Return [X, Y] of the center of cell containing provided text 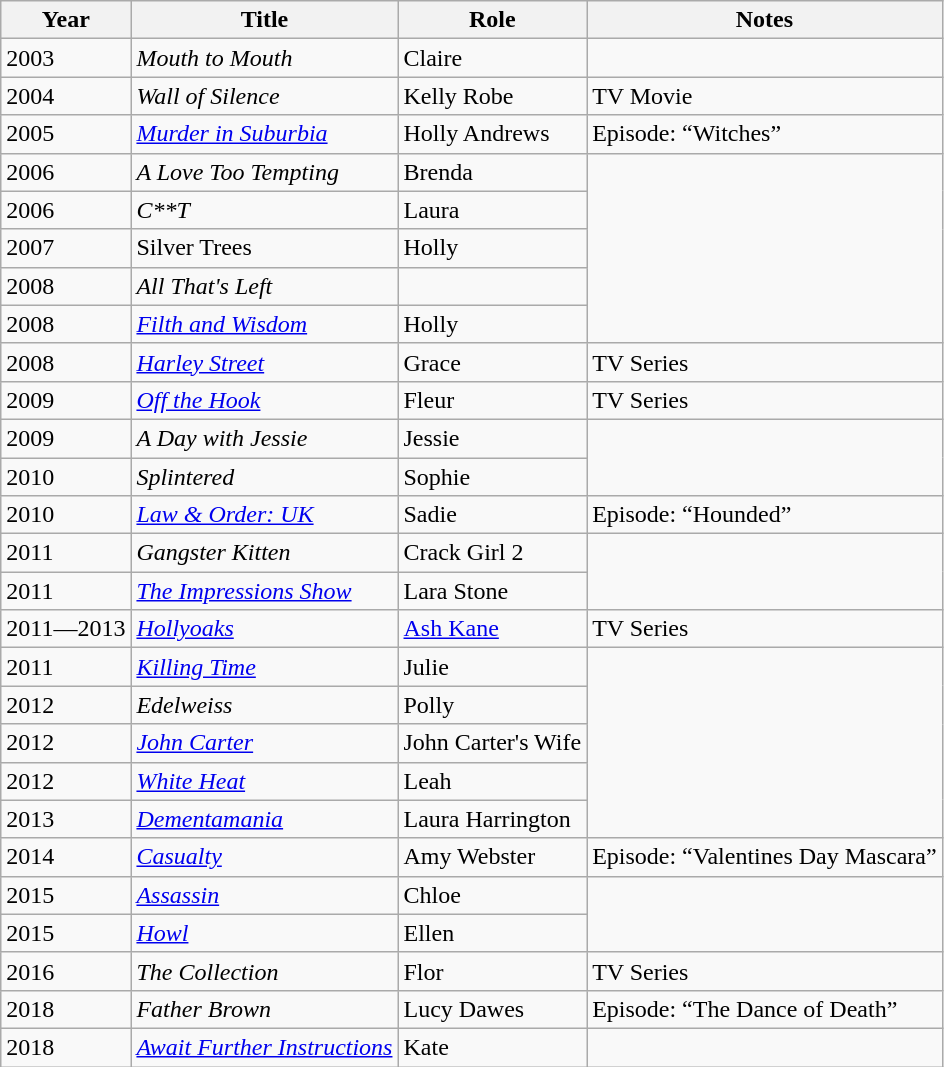
2003 [66, 58]
Sadie [492, 515]
Howl [264, 933]
Kelly Robe [492, 96]
Chloe [492, 895]
Julie [492, 667]
Wall of Silence [264, 96]
Claire [492, 58]
Episode: “Valentines Day Mascara” [765, 857]
A Day with Jessie [264, 438]
2013 [66, 819]
Amy Webster [492, 857]
Lucy Dawes [492, 1009]
Episode: “Witches” [765, 134]
C**T [264, 210]
John Carter's Wife [492, 743]
Crack Girl 2 [492, 553]
Brenda [492, 172]
Edelweiss [264, 705]
The Collection [264, 971]
Notes [765, 20]
Killing Time [264, 667]
Grace [492, 362]
Filth and Wisdom [264, 324]
All That's Left [264, 286]
2014 [66, 857]
2011—2013 [66, 629]
Role [492, 20]
Leah [492, 781]
2005 [66, 134]
Casualty [264, 857]
Ellen [492, 933]
2016 [66, 971]
Holly Andrews [492, 134]
Sophie [492, 477]
Hollyoaks [264, 629]
Assassin [264, 895]
Ash Kane [492, 629]
Dementamania [264, 819]
Jessie [492, 438]
Laura Harrington [492, 819]
Off the Hook [264, 400]
Murder in Suburbia [264, 134]
John Carter [264, 743]
Harley Street [264, 362]
A Love Too Tempting [264, 172]
Year [66, 20]
Father Brown [264, 1009]
Lara Stone [492, 591]
2007 [66, 248]
Mouth to Mouth [264, 58]
The Impressions Show [264, 591]
Episode: “Hounded” [765, 515]
Title [264, 20]
Law & Order: UK [264, 515]
Silver Trees [264, 248]
Laura [492, 210]
White Heat [264, 781]
2004 [66, 96]
Await Further Instructions [264, 1047]
Gangster Kitten [264, 553]
Episode: “The Dance of Death” [765, 1009]
Flor [492, 971]
Polly [492, 705]
Splintered [264, 477]
Fleur [492, 400]
TV Movie [765, 96]
Kate [492, 1047]
